Find where the given text appears and provide that cell's center as (x, y) coordinate. 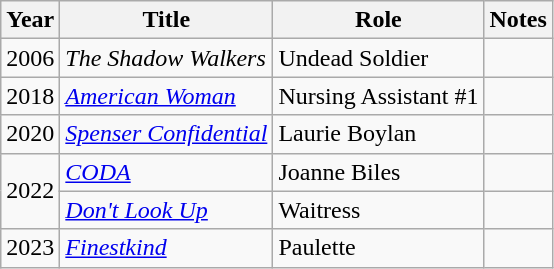
Nursing Assistant #1 (378, 96)
Laurie Boylan (378, 134)
2018 (30, 96)
Title (166, 20)
CODA (166, 172)
American Woman (166, 96)
Notes (518, 20)
Paulette (378, 248)
Undead Soldier (378, 58)
2022 (30, 191)
The Shadow Walkers (166, 58)
Waitress (378, 210)
Finestkind (166, 248)
2006 (30, 58)
2023 (30, 248)
Year (30, 20)
Don't Look Up (166, 210)
Role (378, 20)
Spenser Confidential (166, 134)
2020 (30, 134)
Joanne Biles (378, 172)
